Return the [x, y] coordinate for the center point of the cell that contains the specified text.  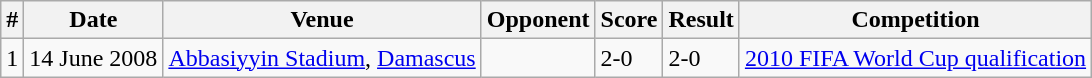
Competition [915, 20]
Date [94, 20]
Abbasiyyin Stadium, Damascus [322, 58]
14 June 2008 [94, 58]
Venue [322, 20]
1 [12, 58]
2010 FIFA World Cup qualification [915, 58]
Opponent [538, 20]
Result [701, 20]
# [12, 20]
Score [629, 20]
